Return the [x, y] coordinate for the center point of the cell that contains the specified text.  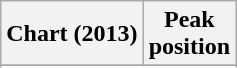
Peak position [189, 34]
Chart (2013) [72, 34]
